Detect which cell encompasses the target text, then output its (x, y) center coordinate. 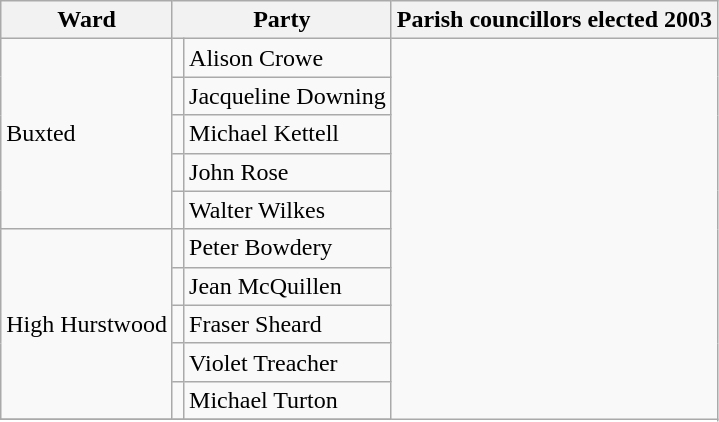
Ward (87, 20)
Alison Crowe (288, 58)
Party (282, 20)
Violet Treacher (288, 362)
Buxted (87, 134)
Michael Turton (288, 400)
Jacqueline Downing (288, 96)
Peter Bowdery (288, 248)
Jean McQuillen (288, 286)
Michael Kettell (288, 134)
High Hurstwood (87, 324)
Parish councillors elected 2003 (554, 20)
Walter Wilkes (288, 210)
Fraser Sheard (288, 324)
John Rose (288, 172)
